Identify which cell holds the provided text, then report its (X, Y) central coordinate. 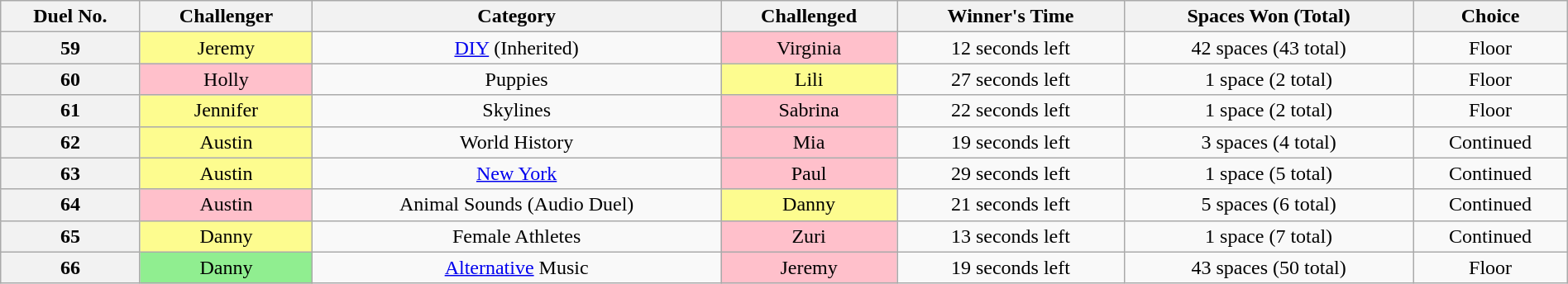
22 seconds left (1011, 111)
3 spaces (4 total) (1269, 142)
Mia (809, 142)
27 seconds left (1011, 79)
Zuri (809, 236)
Sabrina (809, 111)
5 spaces (6 total) (1269, 205)
Challenged (809, 17)
Winner's Time (1011, 17)
62 (70, 142)
29 seconds left (1011, 173)
New York (517, 173)
Category (517, 17)
60 (70, 79)
Animal Sounds (Audio Duel) (517, 205)
65 (70, 236)
Challenger (227, 17)
Choice (1490, 17)
61 (70, 111)
Lili (809, 79)
Virginia (809, 48)
1 space (5 total) (1269, 173)
Duel No. (70, 17)
Skylines (517, 111)
13 seconds left (1011, 236)
Jennifer (227, 111)
43 spaces (50 total) (1269, 267)
63 (70, 173)
66 (70, 267)
21 seconds left (1011, 205)
42 spaces (43 total) (1269, 48)
Female Athletes (517, 236)
Holly (227, 79)
World History (517, 142)
DIY (Inherited) (517, 48)
Alternative Music (517, 267)
Spaces Won (Total) (1269, 17)
Puppies (517, 79)
59 (70, 48)
1 space (7 total) (1269, 236)
12 seconds left (1011, 48)
64 (70, 205)
Paul (809, 173)
